Return (x, y) of the center of cell containing provided text 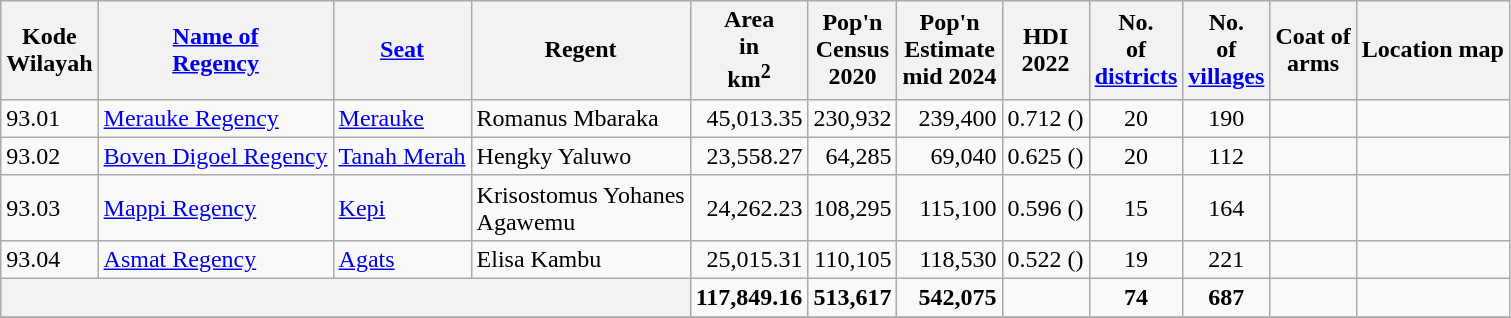
93.03 (50, 208)
0.522 () (1046, 259)
Asmat Regency (216, 259)
15 (1136, 208)
19 (1136, 259)
Mappi Regency (216, 208)
93.04 (50, 259)
64,285 (852, 156)
No. ofdistricts (1136, 50)
118,530 (950, 259)
24,262.23 (749, 208)
Name ofRegency (216, 50)
164 (1226, 208)
Pop'n Census 2020 (852, 50)
112 (1226, 156)
239,400 (950, 118)
Krisostomus Yohanes Agawemu (580, 208)
93.01 (50, 118)
Boven Digoel Regency (216, 156)
221 (1226, 259)
Romanus Mbaraka (580, 118)
Hengky Yaluwo (580, 156)
190 (1226, 118)
93.02 (50, 156)
Kepi (402, 208)
687 (1226, 298)
108,295 (852, 208)
Merauke Regency (216, 118)
542,075 (950, 298)
45,013.35 (749, 118)
Pop'n Estimate mid 2024 (950, 50)
No. ofvillages (1226, 50)
0.712 () (1046, 118)
Area inkm2 (749, 50)
Tanah Merah (402, 156)
KodeWilayah (50, 50)
Elisa Kambu (580, 259)
Coat of arms (1313, 50)
0.596 () (1046, 208)
25,015.31 (749, 259)
Regent (580, 50)
110,105 (852, 259)
HDI2022 (1046, 50)
Seat (402, 50)
69,040 (950, 156)
23,558.27 (749, 156)
Agats (402, 259)
Merauke (402, 118)
117,849.16 (749, 298)
230,932 (852, 118)
513,617 (852, 298)
115,100 (950, 208)
74 (1136, 298)
0.625 () (1046, 156)
Location map (1432, 50)
